Find where the given text appears and provide that cell's center as [x, y] coordinate. 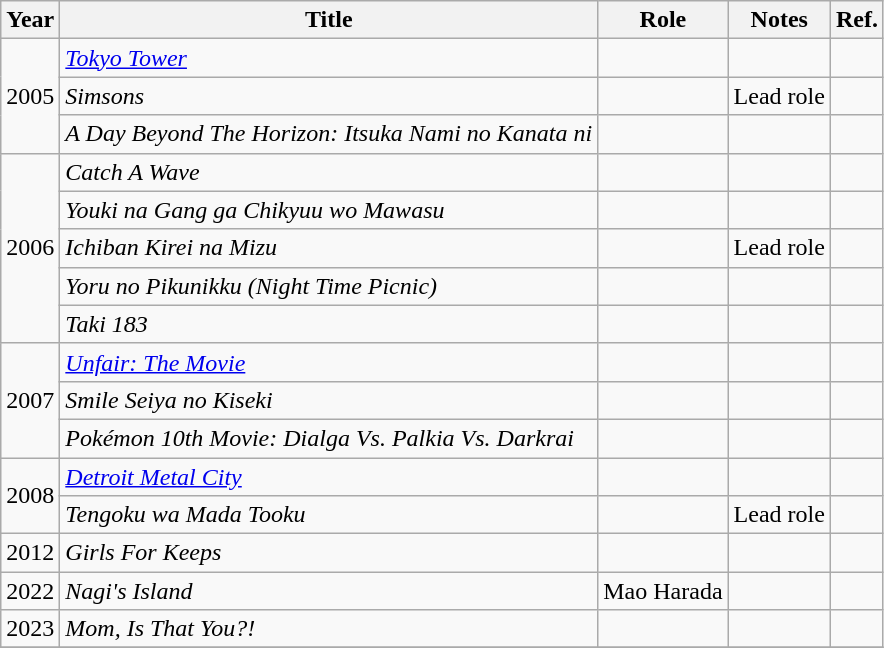
Mom, Is That You?! [329, 629]
Taki 183 [329, 324]
Simsons [329, 96]
2005 [30, 96]
Unfair: The Movie [329, 362]
Pokémon 10th Movie: Dialga Vs. Palkia Vs. Darkrai [329, 438]
Title [329, 20]
Girls For Keeps [329, 553]
2023 [30, 629]
Mao Harada [663, 591]
Smile Seiya no Kiseki [329, 400]
2006 [30, 248]
Ichiban Kirei na Mizu [329, 248]
2007 [30, 400]
Catch A Wave [329, 172]
Role [663, 20]
Tokyo Tower [329, 58]
Notes [779, 20]
A Day Beyond The Horizon: Itsuka Nami no Kanata ni [329, 134]
Year [30, 20]
Tengoku wa Mada Tooku [329, 515]
Detroit Metal City [329, 477]
2012 [30, 553]
Ref. [856, 20]
Nagi's Island [329, 591]
Youki na Gang ga Chikyuu wo Mawasu [329, 210]
2022 [30, 591]
2008 [30, 496]
Yoru no Pikunikku (Night Time Picnic) [329, 286]
